Output the (X, Y) coordinate of the center of the cell containing the given text.  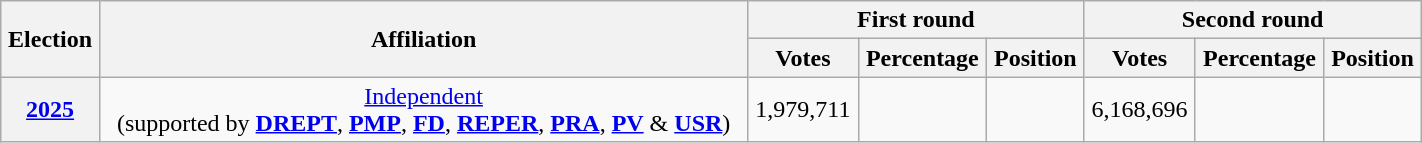
Election (50, 39)
Second round (1252, 20)
1,979,711 (803, 110)
First round (916, 20)
Independent (supported by DREPT, PMP, FD, REPER, PRA, PV & USR) (423, 110)
Affiliation (423, 39)
2025 (50, 110)
6,168,696 (1140, 110)
